Pinpoint the cell where the given text exists, returning its [X, Y] midpoint coordinate. 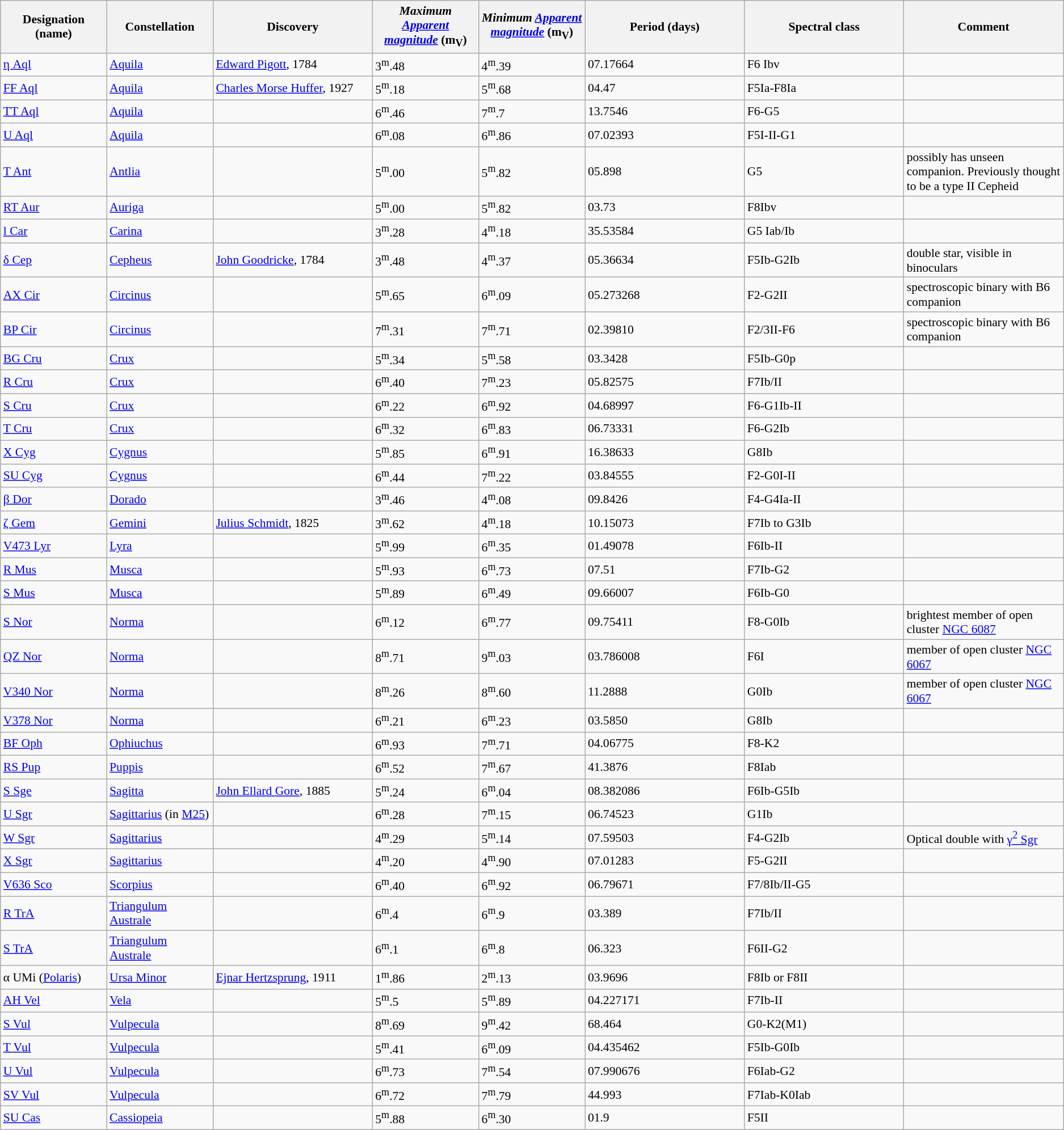
6m.08 [426, 135]
SU Cyg [53, 475]
S TrA [53, 948]
04.227171 [665, 1001]
F6II-G2 [824, 948]
41.3876 [665, 767]
4m.39 [532, 65]
5m.85 [426, 453]
BG Cru [53, 359]
3m.62 [426, 523]
AX Cir [53, 295]
01.49078 [665, 546]
5m.58 [532, 359]
ζ Gem [53, 523]
6m.35 [532, 546]
Maximum Apparent magnitude (mV) [426, 27]
Sagittarius (in M25) [160, 815]
04.47 [665, 88]
John Goodricke, 1784 [293, 260]
06.74523 [665, 815]
F7Ib-II [824, 1001]
RS Pup [53, 767]
T Ant [53, 171]
R Mus [53, 570]
G0-K2(M1) [824, 1024]
S Nor [53, 622]
F7Ib to G3Ib [824, 523]
Gemini [160, 523]
α UMi (Polaris) [53, 977]
7m.22 [532, 475]
4m.37 [532, 260]
Lyra [160, 546]
F7/8Ib/II-G5 [824, 885]
X Sgr [53, 861]
F5Ib-G2Ib [824, 260]
7m.31 [426, 329]
V636 Sco [53, 885]
6m.1 [426, 948]
F6Ib-G0 [824, 593]
01.9 [665, 1118]
V473 Lyr [53, 546]
F5Ia-F8Ia [824, 88]
brightest member of open cluster NGC 6087 [984, 622]
44.993 [665, 1095]
68.464 [665, 1024]
05.273268 [665, 295]
S Cru [53, 405]
07.01283 [665, 861]
W Sgr [53, 837]
F4-G4Ia-II [824, 499]
6m.28 [426, 815]
6m.30 [532, 1118]
4m.20 [426, 861]
F8-K2 [824, 744]
G1Ib [824, 815]
09.8426 [665, 499]
R TrA [53, 913]
05.82575 [665, 382]
07.02393 [665, 135]
5m.99 [426, 546]
06.73331 [665, 429]
6m.21 [426, 720]
7m.7 [532, 111]
6m.4 [426, 913]
John Ellard Gore, 1885 [293, 791]
F8Iab [824, 767]
Period (days) [665, 27]
6m.8 [532, 948]
Vela [160, 1001]
4m.90 [532, 861]
16.38633 [665, 453]
5m.68 [532, 88]
5m.88 [426, 1118]
G5 Iab/Ib [824, 231]
TT Aql [53, 111]
7m.23 [532, 382]
5m.65 [426, 295]
10.15073 [665, 523]
V340 Nor [53, 691]
5m.93 [426, 570]
Spectral class [824, 27]
F5-G2II [824, 861]
possibly has unseen companion. Previously thought to be a type II Cepheid [984, 171]
6m.12 [426, 622]
4m.08 [532, 499]
6m.72 [426, 1095]
03.84555 [665, 475]
09.75411 [665, 622]
6m.32 [426, 429]
T Vul [53, 1047]
F6-G2Ib [824, 429]
7m.54 [532, 1071]
S Sge [53, 791]
Cassiopeia [160, 1118]
F6I [824, 657]
5m.18 [426, 88]
6m.77 [532, 622]
6m.22 [426, 405]
7m.15 [532, 815]
F5II [824, 1118]
7m.67 [532, 767]
R Cru [53, 382]
6m.83 [532, 429]
07.59503 [665, 837]
Charles Morse Huffer, 1927 [293, 88]
03.389 [665, 913]
5m.41 [426, 1047]
5m.14 [532, 837]
6m.04 [532, 791]
RT Aur [53, 208]
08.382086 [665, 791]
β Dor [53, 499]
δ Cep [53, 260]
6m.86 [532, 135]
BF Oph [53, 744]
Sagitta [160, 791]
U Vul [53, 1071]
η Aql [53, 65]
04.435462 [665, 1047]
Carina [160, 231]
6m.49 [532, 593]
V378 Nor [53, 720]
F4-G2Ib [824, 837]
1m.86 [426, 977]
5m.24 [426, 791]
F6-G5 [824, 111]
07.990676 [665, 1071]
06.323 [665, 948]
8m.69 [426, 1024]
SV Vul [53, 1095]
SU Cas [53, 1118]
F5I-II-G1 [824, 135]
02.39810 [665, 329]
F2-G0I-II [824, 475]
03.3428 [665, 359]
FF Aql [53, 88]
07.51 [665, 570]
F6 Ibv [824, 65]
13.7546 [665, 111]
Comment [984, 27]
U Sgr [53, 815]
35.53584 [665, 231]
6m.23 [532, 720]
09.66007 [665, 593]
04.06775 [665, 744]
F6-G1Ib-II [824, 405]
3m.28 [426, 231]
F6Iab-G2 [824, 1071]
Designation (name) [53, 27]
5m.5 [426, 1001]
9m.03 [532, 657]
6m.93 [426, 744]
2m.13 [532, 977]
QZ Nor [53, 657]
F7Ib-G2 [824, 570]
F8-G0Ib [824, 622]
06.79671 [665, 885]
Edward Pigott, 1784 [293, 65]
F6Ib-G5Ib [824, 791]
S Vul [53, 1024]
9m.42 [532, 1024]
G0Ib [824, 691]
F8Ibv [824, 208]
Dorado [160, 499]
Antlia [160, 171]
Ophiuchus [160, 744]
05.898 [665, 171]
Cepheus [160, 260]
Constellation [160, 27]
Scorpius [160, 885]
Auriga [160, 208]
8m.26 [426, 691]
BP Cir [53, 329]
7m.79 [532, 1095]
Minimum Apparent magnitude (mV) [532, 27]
3m.46 [426, 499]
03.73 [665, 208]
Optical double with γ2 Sgr [984, 837]
8m.71 [426, 657]
F6Ib-II [824, 546]
F5Ib-G0Ib [824, 1047]
Ursa Minor [160, 977]
6m.46 [426, 111]
F8Ib or F8II [824, 977]
03.5850 [665, 720]
8m.60 [532, 691]
G5 [824, 171]
11.2888 [665, 691]
6m.9 [532, 913]
F2-G2II [824, 295]
04.68997 [665, 405]
X Cyg [53, 453]
07.17664 [665, 65]
5m.34 [426, 359]
03.786008 [665, 657]
AH Vel [53, 1001]
S Mus [53, 593]
6m.52 [426, 767]
05.36634 [665, 260]
F2/3II-F6 [824, 329]
Puppis [160, 767]
U Aql [53, 135]
Discovery [293, 27]
4m.29 [426, 837]
F7Iab-K0Iab [824, 1095]
6m.91 [532, 453]
03.9696 [665, 977]
Ejnar Hertzsprung, 1911 [293, 977]
double star, visible in binoculars [984, 260]
l Car [53, 231]
Julius Schmidt, 1825 [293, 523]
F5Ib-G0p [824, 359]
6m.44 [426, 475]
T Cru [53, 429]
